For the text-containing cell, return its midpoint in (X, Y) coordinate format. 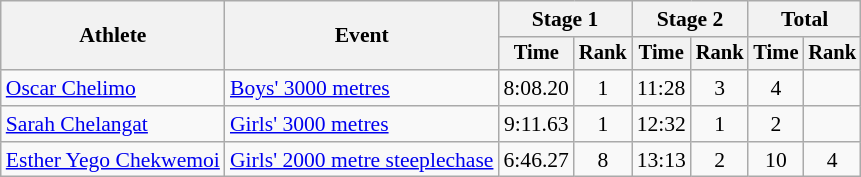
Boys' 3000 metres (362, 88)
Stage 1 (564, 19)
11:28 (662, 88)
3 (720, 88)
Event (362, 36)
Athlete (113, 36)
Oscar Chelimo (113, 88)
9:11.63 (536, 124)
12:32 (662, 124)
8:08.20 (536, 88)
Stage 2 (690, 19)
2 (776, 124)
Girls' 3000 metres (362, 124)
4 (776, 88)
Total (804, 19)
Sarah Chelangat (113, 124)
